Pinpoint the cell where the given text exists, returning its [X, Y] midpoint coordinate. 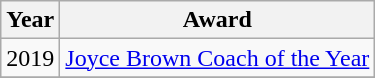
Award [218, 20]
Joyce Brown Coach of the Year [218, 58]
Year [30, 20]
2019 [30, 58]
